Return (X, Y) of the center of cell containing provided text 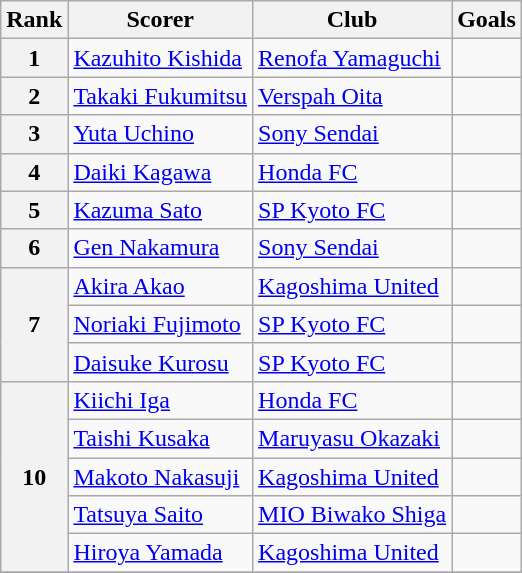
Kazuma Sato (160, 210)
Taishi Kusaka (160, 438)
Tatsuya Saito (160, 515)
Hiroya Yamada (160, 553)
Maruyasu Okazaki (352, 438)
Makoto Nakasuji (160, 477)
Takaki Fukumitsu (160, 96)
Club (352, 20)
Akira Akao (160, 286)
Goals (487, 20)
7 (34, 324)
4 (34, 172)
Noriaki Fujimoto (160, 324)
3 (34, 134)
2 (34, 96)
6 (34, 248)
Renofa Yamaguchi (352, 58)
Yuta Uchino (160, 134)
MIO Biwako Shiga (352, 515)
Kiichi Iga (160, 400)
5 (34, 210)
Kazuhito Kishida (160, 58)
1 (34, 58)
Daiki Kagawa (160, 172)
10 (34, 476)
Scorer (160, 20)
Rank (34, 20)
Gen Nakamura (160, 248)
Daisuke Kurosu (160, 362)
Verspah Oita (352, 96)
